For the text-containing cell, return its midpoint in [x, y] coordinate format. 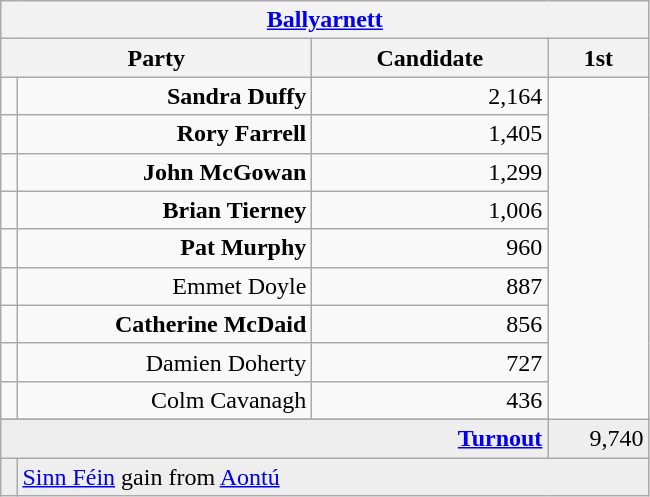
1,405 [430, 134]
Brian Tierney [164, 210]
856 [430, 324]
1,299 [430, 172]
1,006 [430, 210]
9,740 [598, 438]
727 [430, 362]
Ballyarnett [325, 20]
2,164 [430, 96]
John McGowan [164, 172]
Sinn Féin gain from Aontú [333, 477]
Pat Murphy [164, 248]
436 [430, 400]
Sandra Duffy [164, 96]
960 [430, 248]
Turnout [274, 438]
1st [598, 58]
Damien Doherty [164, 362]
Catherine McDaid [164, 324]
Rory Farrell [164, 134]
Party [156, 58]
Candidate [430, 58]
Emmet Doyle [164, 286]
Colm Cavanagh [164, 400]
887 [430, 286]
